Return (x, y) of the center of cell containing provided text 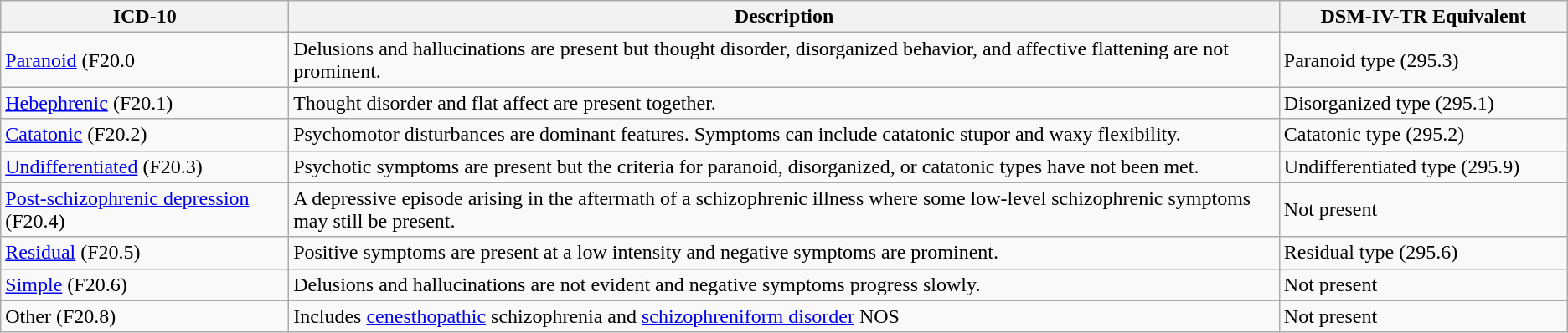
Psychotic symptoms are present but the criteria for paranoid, disorganized, or catatonic types have not been met. (784, 166)
DSM-IV-TR Equivalent (1423, 17)
A depressive episode arising in the aftermath of a schizophrenic illness where some low-level schizophrenic symptoms may still be present. (784, 209)
Hebephrenic (F20.1) (145, 103)
Residual (F20.5) (145, 253)
Post-schizophrenic depression (F20.4) (145, 209)
Thought disorder and flat affect are present together. (784, 103)
Catatonic type (295.2) (1423, 135)
Paranoid type (295.3) (1423, 60)
Undifferentiated type (295.9) (1423, 166)
Delusions and hallucinations are present but thought disorder, disorganized behavior, and affective flattening are not prominent. (784, 60)
ICD-10 (145, 17)
Delusions and hallucinations are not evident and negative symptoms progress slowly. (784, 284)
Catatonic (F20.2) (145, 135)
Psychomotor disturbances are dominant features. Symptoms can include catatonic stupor and waxy flexibility. (784, 135)
Positive symptoms are present at a low intensity and negative symptoms are prominent. (784, 253)
Description (784, 17)
Disorganized type (295.1) (1423, 103)
Residual type (295.6) (1423, 253)
Paranoid (F20.0 (145, 60)
Undifferentiated (F20.3) (145, 166)
Simple (F20.6) (145, 284)
Includes cenesthopathic schizophrenia and schizophreniform disorder NOS (784, 316)
Other (F20.8) (145, 316)
